Find where the given text appears and provide that cell's center as [x, y] coordinate. 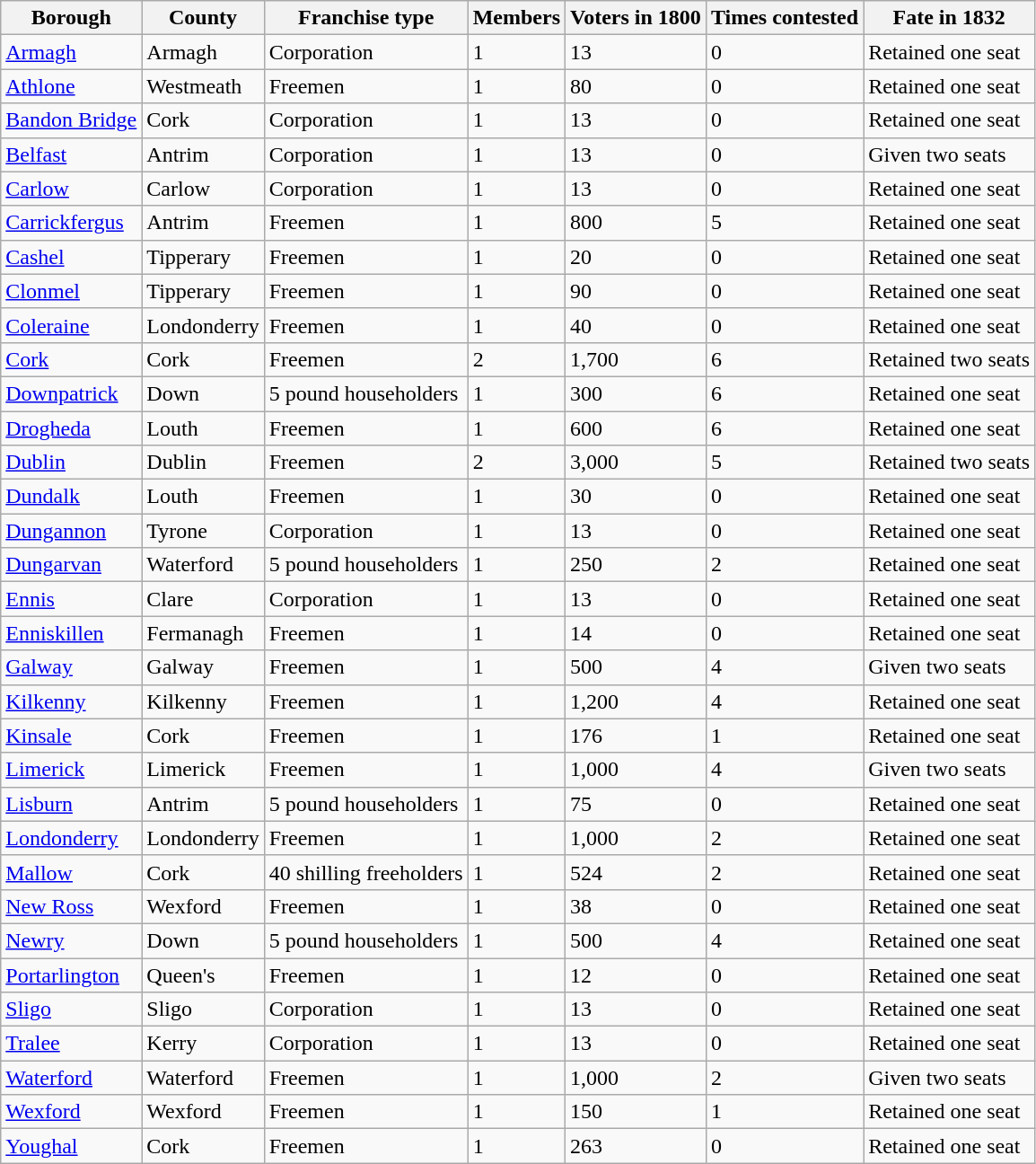
Clare [203, 599]
Belfast [72, 154]
800 [636, 223]
Fate in 1832 [950, 18]
263 [636, 1146]
Portarlington [72, 974]
Members [516, 18]
Downpatrick [72, 393]
Tyrone [203, 531]
30 [636, 497]
Carrickfergus [72, 223]
250 [636, 565]
40 shilling freeholders [366, 872]
Mallow [72, 872]
Dungannon [72, 531]
Fermanagh [203, 633]
Drogheda [72, 428]
Kinsale [72, 736]
90 [636, 291]
Ennis [72, 599]
Times contested [785, 18]
County [203, 18]
80 [636, 86]
75 [636, 804]
Coleraine [72, 325]
Clonmel [72, 291]
Franchise type [366, 18]
Voters in 1800 [636, 18]
38 [636, 906]
Westmeath [203, 86]
Queen's [203, 974]
Cashel [72, 257]
3,000 [636, 463]
Borough [72, 18]
150 [636, 1112]
Youghal [72, 1146]
Athlone [72, 86]
Tralee [72, 1044]
1,200 [636, 701]
14 [636, 633]
20 [636, 257]
300 [636, 393]
524 [636, 872]
Kerry [203, 1044]
12 [636, 974]
176 [636, 736]
Enniskillen [72, 633]
40 [636, 325]
600 [636, 428]
Lisburn [72, 804]
Bandon Bridge [72, 120]
1,700 [636, 359]
Newry [72, 940]
New Ross [72, 906]
Dungarvan [72, 565]
Dundalk [72, 497]
